Scan for the cell matching the given text and deliver its (x, y) coordinate at center. 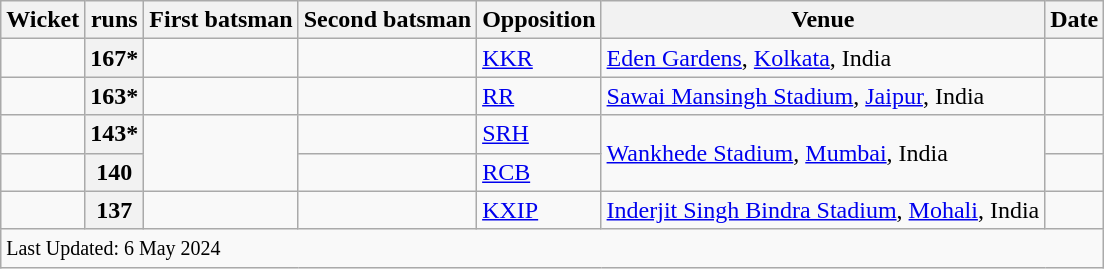
Eden Gardens, Kolkata, India (823, 58)
Opposition (539, 20)
Inderjit Singh Bindra Stadium, Mohali, India (823, 210)
First batsman (221, 20)
Second batsman (387, 20)
RR (539, 96)
163* (114, 96)
167* (114, 58)
Last Updated: 6 May 2024 (552, 248)
Venue (823, 20)
RCB (539, 172)
runs (114, 20)
KXIP (539, 210)
140 (114, 172)
Wankhede Stadium, Mumbai, India (823, 153)
SRH (539, 134)
KKR (539, 58)
143* (114, 134)
Date (1074, 20)
Sawai Mansingh Stadium, Jaipur, India (823, 96)
Wicket (43, 20)
137 (114, 210)
